Provide the [X, Y] coordinate of the cell's center where the given text is located.  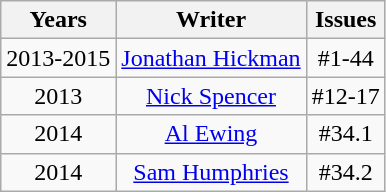
#34.1 [346, 134]
Years [58, 20]
#34.2 [346, 172]
Issues [346, 20]
2013 [58, 96]
Sam Humphries [211, 172]
Writer [211, 20]
Al Ewing [211, 134]
#12-17 [346, 96]
#1-44 [346, 58]
Jonathan Hickman [211, 58]
2013-2015 [58, 58]
Nick Spencer [211, 96]
